Extract the (x, y) coordinate from the center of the cell holding the provided text.  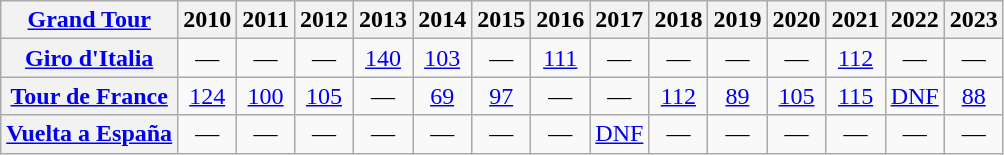
2015 (502, 20)
88 (974, 96)
140 (384, 58)
2011 (266, 20)
115 (856, 96)
2020 (796, 20)
97 (502, 96)
Grand Tour (90, 20)
100 (266, 96)
111 (560, 58)
103 (442, 58)
2019 (738, 20)
69 (442, 96)
2017 (620, 20)
2012 (324, 20)
2018 (678, 20)
Vuelta a España (90, 134)
2022 (914, 20)
2014 (442, 20)
Giro d'Italia (90, 58)
2016 (560, 20)
2021 (856, 20)
2010 (208, 20)
124 (208, 96)
2013 (384, 20)
Tour de France (90, 96)
2023 (974, 20)
89 (738, 96)
